Find where the given text appears and provide that cell's center as (X, Y) coordinate. 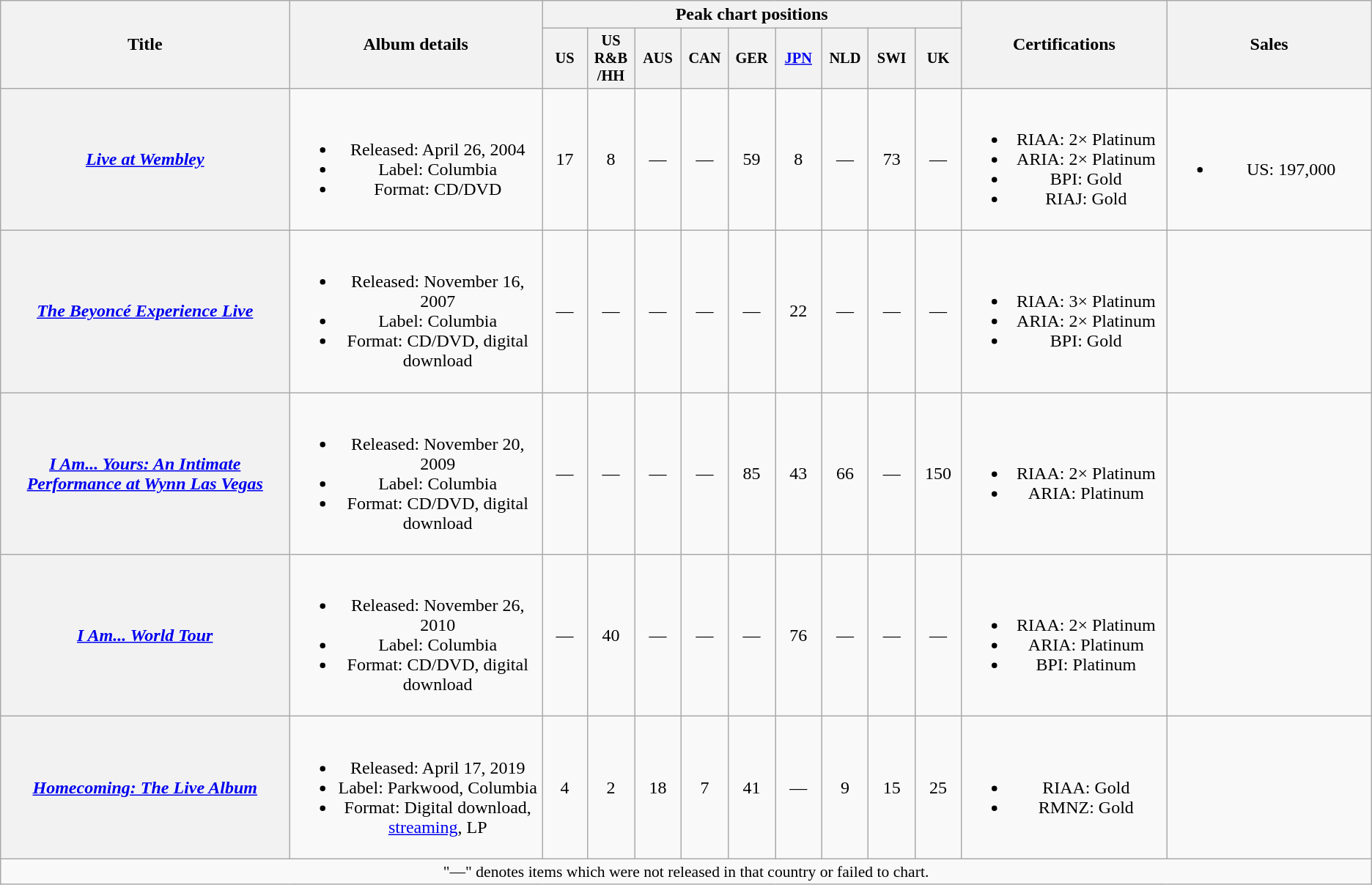
Title (145, 45)
18 (658, 788)
73 (892, 159)
7 (704, 788)
US (565, 59)
Homecoming: The Live Album (145, 788)
40 (611, 636)
85 (752, 473)
2 (611, 788)
15 (892, 788)
43 (799, 473)
Released: November 26, 2010Label: ColumbiaFormat: CD/DVD, digital download (416, 636)
66 (845, 473)
Album details (416, 45)
Sales (1269, 45)
CAN (704, 59)
9 (845, 788)
JPN (799, 59)
RIAA: 2× PlatinumARIA: 2× PlatinumBPI: GoldRIAJ: Gold (1064, 159)
Certifications (1064, 45)
The Beyoncé Experience Live (145, 312)
Live at Wembley (145, 159)
RIAA: 2× PlatinumARIA: Platinum (1064, 473)
22 (799, 312)
NLD (845, 59)
150 (938, 473)
Released: April 26, 2004Label: ColumbiaFormat: CD/DVD (416, 159)
SWI (892, 59)
AUS (658, 59)
59 (752, 159)
US: 197,000 (1269, 159)
UK (938, 59)
GER (752, 59)
76 (799, 636)
"—" denotes items which were not released in that country or failed to chart. (686, 872)
RIAA: GoldRMNZ: Gold (1064, 788)
RIAA: 2× PlatinumARIA: PlatinumBPI: Platinum (1064, 636)
Released: November 20, 2009Label: ColumbiaFormat: CD/DVD, digital download (416, 473)
25 (938, 788)
RIAA: 3× PlatinumARIA: 2× PlatinumBPI: Gold (1064, 312)
41 (752, 788)
I Am... Yours: An IntimatePerformance at Wynn Las Vegas (145, 473)
17 (565, 159)
USR&B/HH (611, 59)
Released: April 17, 2019Label: Parkwood, ColumbiaFormat: Digital download, streaming, LP (416, 788)
Peak chart positions (752, 15)
4 (565, 788)
Released: November 16, 2007Label: ColumbiaFormat: CD/DVD, digital download (416, 312)
I Am... World Tour (145, 636)
